Determine the [x, y] coordinate at the center of the cell enclosing the given text.  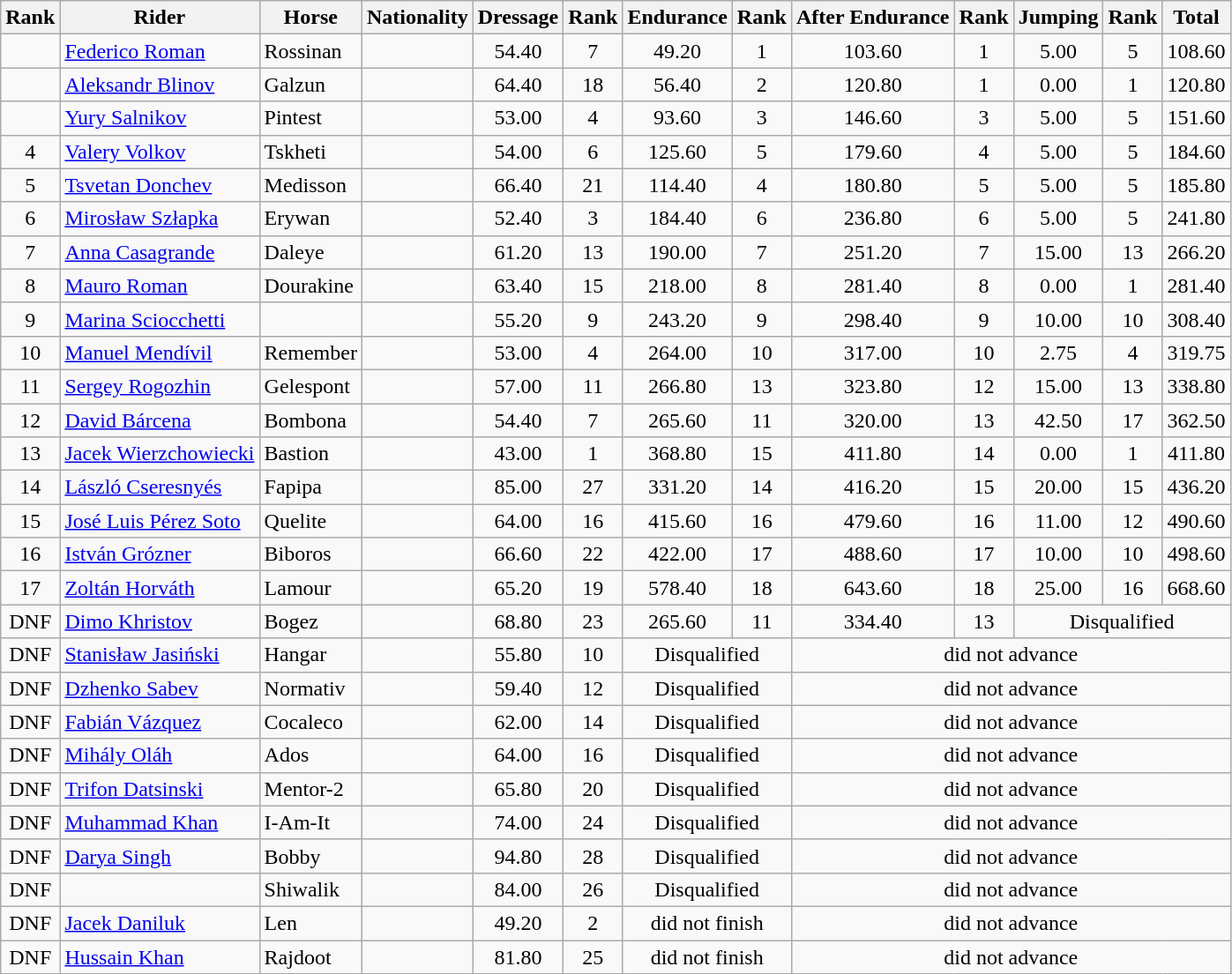
490.60 [1196, 521]
Remember [310, 353]
Gelespont [310, 386]
317.00 [873, 353]
323.80 [873, 386]
308.40 [1196, 319]
93.60 [677, 118]
331.20 [677, 487]
266.80 [677, 386]
Anna Casagrande [160, 252]
Endurance [677, 18]
578.40 [677, 588]
236.80 [873, 219]
59.40 [519, 688]
Bastion [310, 454]
125.60 [677, 152]
Ados [310, 755]
179.60 [873, 152]
320.00 [873, 420]
62.00 [519, 722]
74.00 [519, 822]
63.40 [519, 286]
Darya Singh [160, 856]
334.40 [873, 621]
Horse [310, 18]
Erywan [310, 219]
190.00 [677, 252]
251.20 [873, 252]
László Cseresnyés [160, 487]
52.40 [519, 219]
498.60 [1196, 554]
61.20 [519, 252]
Stanisław Jasiński [160, 655]
Quelite [310, 521]
85.00 [519, 487]
Rajdoot [310, 956]
Total [1196, 18]
Dzhenko Sabev [160, 688]
264.00 [677, 353]
Marina Sciocchetti [160, 319]
57.00 [519, 386]
415.60 [677, 521]
Len [310, 923]
66.60 [519, 554]
668.60 [1196, 588]
185.80 [1196, 185]
68.80 [519, 621]
25.00 [1058, 588]
Dressage [519, 18]
24 [593, 822]
Bombona [310, 420]
362.50 [1196, 420]
43.00 [519, 454]
65.80 [519, 789]
55.80 [519, 655]
Yury Salnikov [160, 118]
Jacek Daniluk [160, 923]
Dimo Khristov [160, 621]
55.20 [519, 319]
84.00 [519, 889]
25 [593, 956]
I-Am-It [310, 822]
José Luis Pérez Soto [160, 521]
Pintest [310, 118]
Manuel Mendívil [160, 353]
151.60 [1196, 118]
Biboros [310, 554]
David Bárcena [160, 420]
103.60 [873, 51]
Trifon Datsinski [160, 789]
Normativ [310, 688]
218.00 [677, 286]
Zoltán Horváth [160, 588]
243.20 [677, 319]
184.40 [677, 219]
Aleksandr Blinov [160, 85]
Bogez [310, 621]
27 [593, 487]
42.50 [1058, 420]
422.00 [677, 554]
184.60 [1196, 152]
94.80 [519, 856]
Tskheti [310, 152]
20 [593, 789]
Hangar [310, 655]
26 [593, 889]
298.40 [873, 319]
Cocaleco [310, 722]
338.80 [1196, 386]
Galzun [310, 85]
2.75 [1058, 353]
Dourakine [310, 286]
479.60 [873, 521]
Mihály Oláh [160, 755]
20.00 [1058, 487]
Medisson [310, 185]
319.75 [1196, 353]
Tsvetan Donchev [160, 185]
Rossinan [310, 51]
416.20 [873, 487]
643.60 [873, 588]
István Grózner [160, 554]
Hussain Khan [160, 956]
66.40 [519, 185]
81.80 [519, 956]
Mentor-2 [310, 789]
Mauro Roman [160, 286]
Jumping [1058, 18]
114.40 [677, 185]
Fabián Vázquez [160, 722]
19 [593, 588]
28 [593, 856]
Shiwalik [310, 889]
266.20 [1196, 252]
21 [593, 185]
Nationality [417, 18]
Daleye [310, 252]
Rider [160, 18]
Federico Roman [160, 51]
180.80 [873, 185]
146.60 [873, 118]
Jacek Wierzchowiecki [160, 454]
Lamour [310, 588]
Mirosław Szłapka [160, 219]
22 [593, 554]
108.60 [1196, 51]
23 [593, 621]
368.80 [677, 454]
436.20 [1196, 487]
Valery Volkov [160, 152]
Muhammad Khan [160, 822]
Sergey Rogozhin [160, 386]
64.40 [519, 85]
Bobby [310, 856]
65.20 [519, 588]
11.00 [1058, 521]
After Endurance [873, 18]
56.40 [677, 85]
488.60 [873, 554]
54.00 [519, 152]
241.80 [1196, 219]
Fapipa [310, 487]
